Return [X, Y] of the center of cell containing provided text 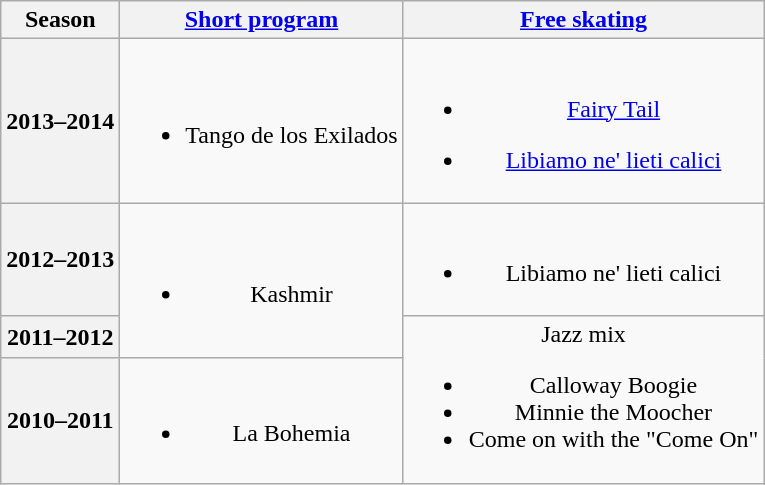
2010–2011 [60, 420]
Tango de los Exilados [262, 121]
Free skating [584, 20]
Kashmir [262, 280]
Season [60, 20]
Libiamo ne' lieti calici [584, 260]
Jazz mixCalloway BoogieMinnie the MoocherCome on with the "Come On" [584, 400]
2011–2012 [60, 337]
Fairy Tail Libiamo ne' lieti calici [584, 121]
Short program [262, 20]
2012–2013 [60, 260]
La Bohemia [262, 420]
2013–2014 [60, 121]
